Search for the cell housing the specified text and yield its [X, Y] center coordinate. 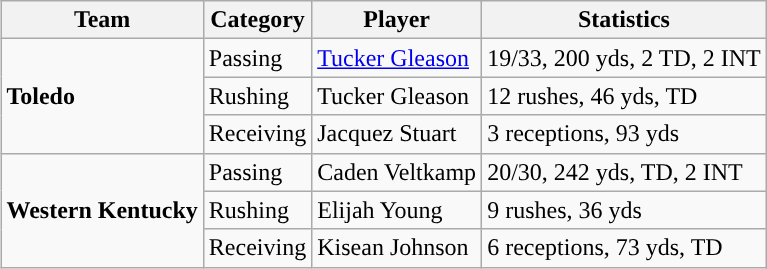
Caden Veltkamp [397, 172]
Team [102, 20]
12 rushes, 46 yds, TD [624, 96]
Western Kentucky [102, 210]
19/33, 200 yds, 2 TD, 2 INT [624, 58]
Elijah Young [397, 210]
Statistics [624, 20]
Category [257, 20]
6 receptions, 73 yds, TD [624, 248]
Jacquez Stuart [397, 134]
20/30, 242 yds, TD, 2 INT [624, 172]
Kisean Johnson [397, 248]
Player [397, 20]
3 receptions, 93 yds [624, 134]
9 rushes, 36 yds [624, 210]
Toledo [102, 96]
